Scan for the cell matching the given text and deliver its [X, Y] coordinate at center. 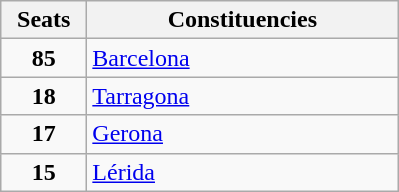
85 [44, 58]
Tarragona [242, 96]
Lérida [242, 172]
18 [44, 96]
Barcelona [242, 58]
Constituencies [242, 20]
Seats [44, 20]
17 [44, 134]
15 [44, 172]
Gerona [242, 134]
